Search for the cell housing the specified text and yield its (X, Y) center coordinate. 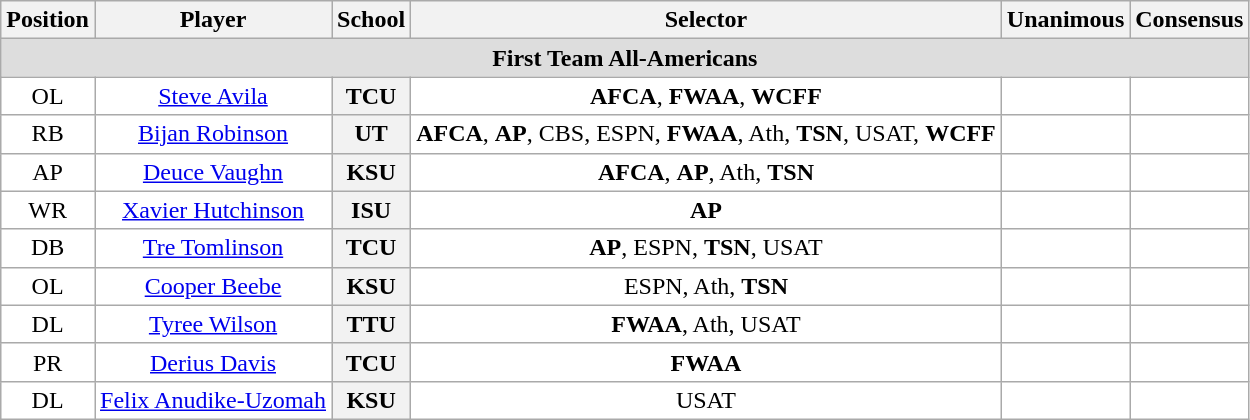
FWAA (706, 362)
School (372, 20)
Derius Davis (212, 362)
Bijan Robinson (212, 134)
Tyree Wilson (212, 324)
UT (372, 134)
Consensus (1190, 20)
Player (212, 20)
Position (48, 20)
WR (48, 210)
Tre Tomlinson (212, 248)
Unanimous (1065, 20)
FWAA, Ath, USAT (706, 324)
USAT (706, 400)
Cooper Beebe (212, 286)
Xavier Hutchinson (212, 210)
AFCA, AP, Ath, TSN (706, 172)
DB (48, 248)
Selector (706, 20)
AFCA, FWAA, WCFF (706, 96)
Deuce Vaughn (212, 172)
First Team All-Americans (625, 58)
PR (48, 362)
TTU (372, 324)
RB (48, 134)
Steve Avila (212, 96)
Felix Anudike-Uzomah (212, 400)
AFCA, AP, CBS, ESPN, FWAA, Ath, TSN, USAT, WCFF (706, 134)
ISU (372, 210)
AP, ESPN, TSN, USAT (706, 248)
ESPN, Ath, TSN (706, 286)
